Return the [X, Y] coordinate for the center point of the cell that contains the specified text.  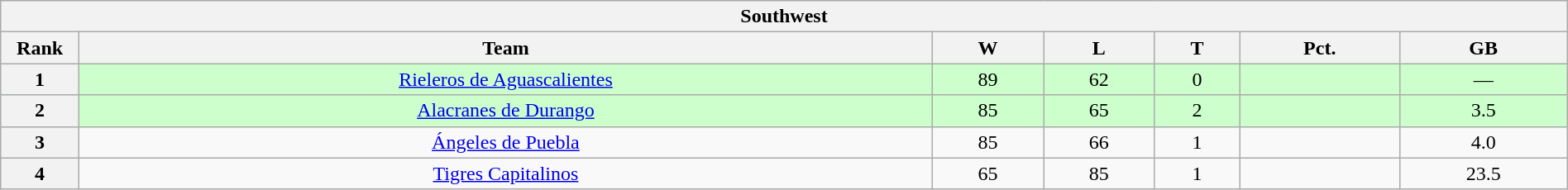
GB [1484, 48]
62 [1099, 79]
T [1198, 48]
Tigres Capitalinos [505, 173]
Ángeles de Puebla [505, 142]
Rieleros de Aguascalientes [505, 79]
23.5 [1484, 173]
0 [1198, 79]
66 [1099, 142]
Rank [40, 48]
L [1099, 48]
W [987, 48]
Pct. [1320, 48]
— [1484, 79]
89 [987, 79]
Team [505, 48]
3.5 [1484, 111]
Southwest [784, 17]
3 [40, 142]
4 [40, 173]
4.0 [1484, 142]
Alacranes de Durango [505, 111]
